Pinpoint the cell where the given text exists, returning its [X, Y] midpoint coordinate. 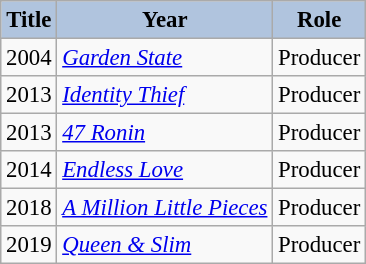
2018 [29, 208]
Identity Thief [165, 95]
2019 [29, 245]
Endless Love [165, 170]
2014 [29, 170]
Queen & Slim [165, 245]
A Million Little Pieces [165, 208]
Year [165, 20]
Title [29, 20]
47 Ronin [165, 133]
2004 [29, 58]
Role [320, 20]
Garden State [165, 58]
